Detect which cell encompasses the target text, then output its (x, y) center coordinate. 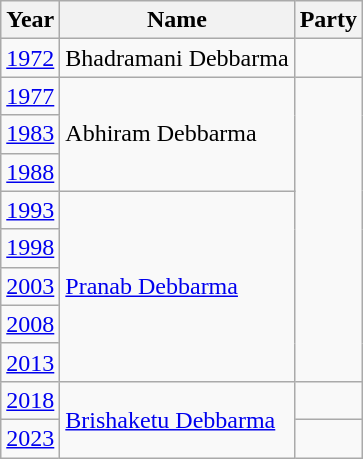
Pranab Debbarma (177, 286)
Abhiram Debbarma (177, 134)
2013 (30, 362)
2003 (30, 286)
Name (177, 20)
2023 (30, 438)
Brishaketu Debbarma (177, 419)
1977 (30, 96)
1972 (30, 58)
Party (328, 20)
1988 (30, 172)
Bhadramani Debbarma (177, 58)
2018 (30, 400)
Year (30, 20)
1993 (30, 210)
1983 (30, 134)
1998 (30, 248)
2008 (30, 324)
